Locate the cell with the specified text and output its (X, Y) center coordinate. 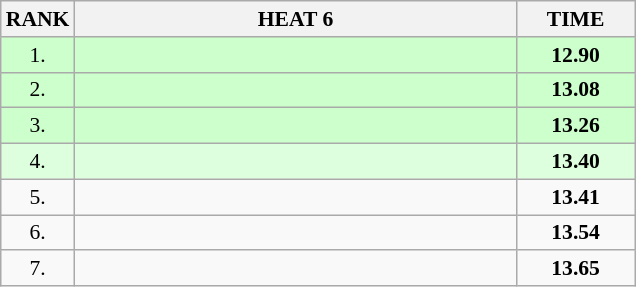
3. (38, 126)
2. (38, 90)
4. (38, 162)
HEAT 6 (295, 19)
13.41 (576, 197)
TIME (576, 19)
5. (38, 197)
13.54 (576, 233)
12.90 (576, 55)
7. (38, 269)
1. (38, 55)
13.40 (576, 162)
13.26 (576, 126)
13.65 (576, 269)
RANK (38, 19)
13.08 (576, 90)
6. (38, 233)
